Scan for the cell matching the given text and deliver its (x, y) coordinate at center. 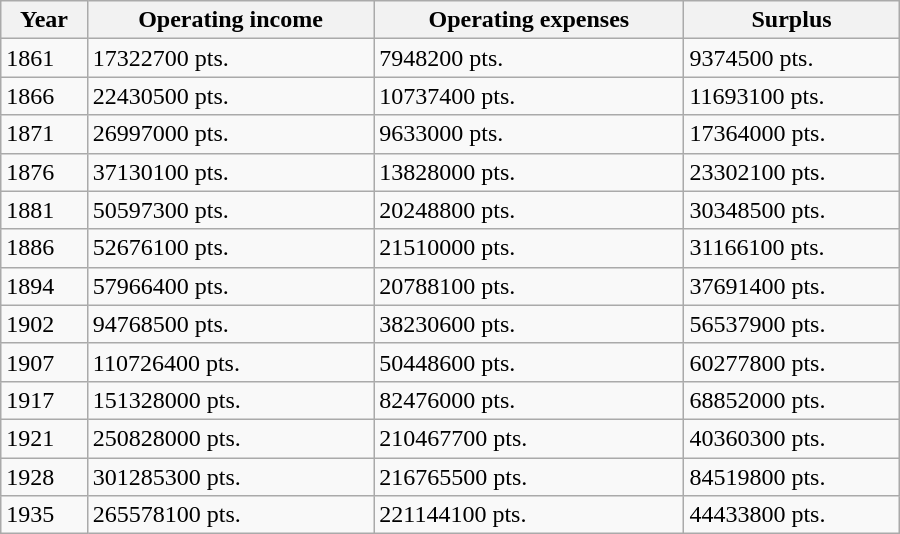
9374500 pts. (792, 58)
17364000 pts. (792, 134)
1886 (44, 248)
210467700 pts. (529, 438)
30348500 pts. (792, 210)
68852000 pts. (792, 400)
26997000 pts. (230, 134)
21510000 pts. (529, 248)
1861 (44, 58)
265578100 pts. (230, 515)
38230600 pts. (529, 324)
17322700 pts. (230, 58)
Year (44, 20)
1921 (44, 438)
1894 (44, 286)
Operating income (230, 20)
40360300 pts. (792, 438)
50597300 pts. (230, 210)
13828000 pts. (529, 172)
1902 (44, 324)
52676100 pts. (230, 248)
56537900 pts. (792, 324)
31166100 pts. (792, 248)
Operating expenses (529, 20)
221144100 pts. (529, 515)
9633000 pts. (529, 134)
1881 (44, 210)
1935 (44, 515)
110726400 pts. (230, 362)
94768500 pts. (230, 324)
1917 (44, 400)
82476000 pts. (529, 400)
1871 (44, 134)
57966400 pts. (230, 286)
250828000 pts. (230, 438)
151328000 pts. (230, 400)
1866 (44, 96)
37691400 pts. (792, 286)
50448600 pts. (529, 362)
216765500 pts. (529, 477)
44433800 pts. (792, 515)
1928 (44, 477)
20788100 pts. (529, 286)
1907 (44, 362)
301285300 pts. (230, 477)
60277800 pts. (792, 362)
84519800 pts. (792, 477)
11693100 pts. (792, 96)
20248800 pts. (529, 210)
23302100 pts. (792, 172)
Surplus (792, 20)
1876 (44, 172)
7948200 pts. (529, 58)
10737400 pts. (529, 96)
22430500 pts. (230, 96)
37130100 pts. (230, 172)
